Return the [X, Y] coordinate for the center point of the cell that contains the specified text.  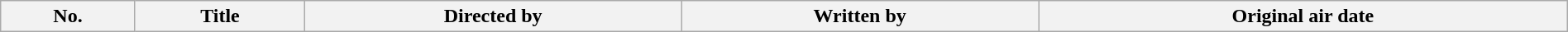
Directed by [493, 16]
No. [68, 16]
Title [220, 16]
Written by [860, 16]
Original air date [1303, 16]
